Detect which cell encompasses the target text, then output its (x, y) center coordinate. 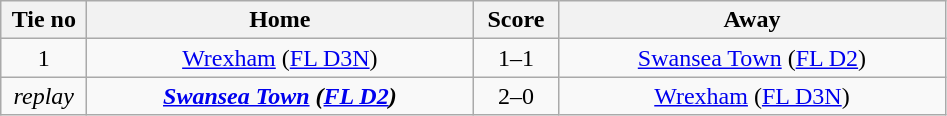
Tie no (44, 20)
1–1 (516, 58)
Score (516, 20)
replay (44, 96)
1 (44, 58)
2–0 (516, 96)
Home (280, 20)
Away (752, 20)
